Find where the given text appears and provide that cell's center as (X, Y) coordinate. 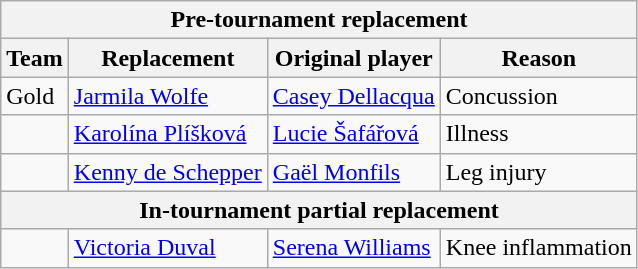
Gold (35, 96)
Casey Dellacqua (354, 96)
In-tournament partial replacement (320, 210)
Pre-tournament replacement (320, 20)
Original player (354, 58)
Concussion (538, 96)
Gaël Monfils (354, 172)
Karolína Plíšková (168, 134)
Serena Williams (354, 248)
Replacement (168, 58)
Knee inflammation (538, 248)
Kenny de Schepper (168, 172)
Jarmila Wolfe (168, 96)
Reason (538, 58)
Illness (538, 134)
Team (35, 58)
Victoria Duval (168, 248)
Lucie Šafářová (354, 134)
Leg injury (538, 172)
